Identify which cell holds the provided text, then report its [x, y] central coordinate. 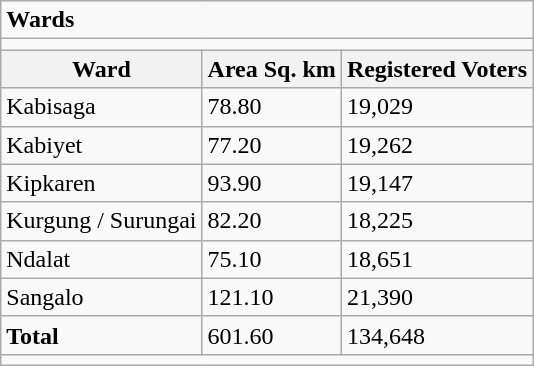
Wards [267, 20]
19,262 [436, 145]
Kurgung / Surungai [102, 221]
18,651 [436, 259]
Ndalat [102, 259]
78.80 [272, 107]
Ward [102, 69]
18,225 [436, 221]
82.20 [272, 221]
Total [102, 335]
601.60 [272, 335]
121.10 [272, 297]
19,147 [436, 183]
Kabiyet [102, 145]
Kipkaren [102, 183]
Sangalo [102, 297]
77.20 [272, 145]
19,029 [436, 107]
Registered Voters [436, 69]
75.10 [272, 259]
134,648 [436, 335]
21,390 [436, 297]
Area Sq. km [272, 69]
Kabisaga [102, 107]
93.90 [272, 183]
